Pinpoint the cell where the given text exists, returning its [X, Y] midpoint coordinate. 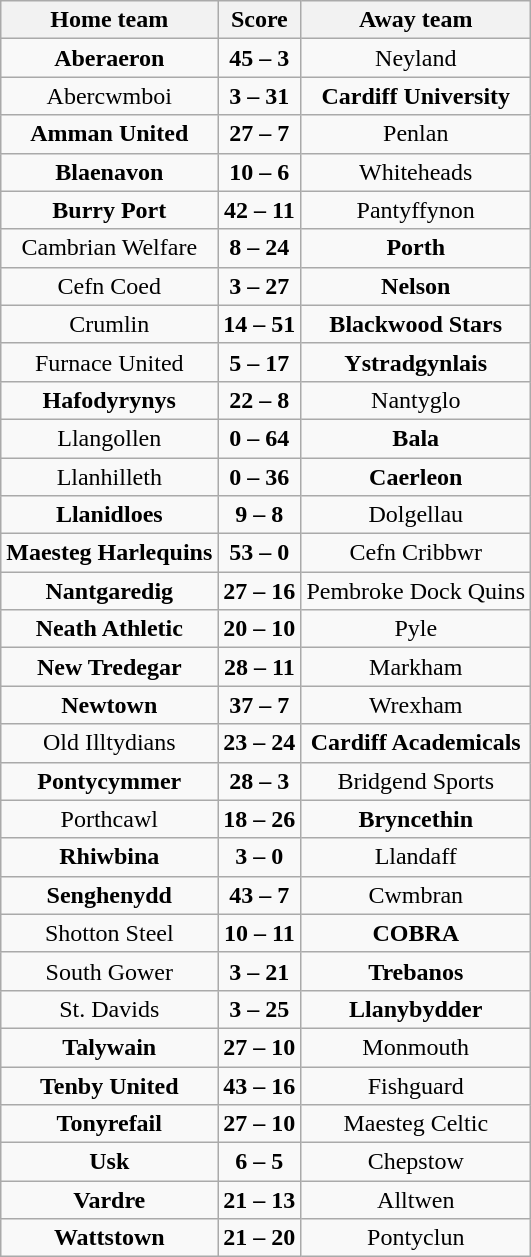
Llangollen [110, 438]
Newtown [110, 705]
14 – 51 [260, 324]
South Gower [110, 971]
Shotton Steel [110, 933]
Pantyffynon [416, 210]
37 – 7 [260, 705]
43 – 7 [260, 895]
Bridgend Sports [416, 781]
8 – 24 [260, 248]
3 – 31 [260, 96]
Porth [416, 248]
Wrexham [416, 705]
45 – 3 [260, 58]
42 – 11 [260, 210]
18 – 26 [260, 819]
Vardre [110, 1200]
Home team [110, 20]
Amman United [110, 134]
Score [260, 20]
Porthcawl [110, 819]
Markham [416, 667]
3 – 25 [260, 1009]
Senghenydd [110, 895]
Alltwen [416, 1200]
Crumlin [110, 324]
Caerleon [416, 477]
Cefn Coed [110, 286]
Penlan [416, 134]
3 – 21 [260, 971]
Cambrian Welfare [110, 248]
Old Illtydians [110, 743]
Aberaeron [110, 58]
6 – 5 [260, 1162]
9 – 8 [260, 515]
Pembroke Dock Quins [416, 591]
Neyland [416, 58]
Blackwood Stars [416, 324]
COBRA [416, 933]
Cwmbran [416, 895]
Bryncethin [416, 819]
Rhiwbina [110, 857]
Away team [416, 20]
Llandaff [416, 857]
Trebanos [416, 971]
43 – 16 [260, 1085]
Whiteheads [416, 172]
Pontyclun [416, 1238]
21 – 13 [260, 1200]
Tenby United [110, 1085]
28 – 11 [260, 667]
Talywain [110, 1047]
Hafodyrynys [110, 400]
Blaenavon [110, 172]
0 – 64 [260, 438]
Tonyrefail [110, 1124]
Maesteg Celtic [416, 1124]
Pyle [416, 629]
Chepstow [416, 1162]
27 – 16 [260, 591]
Wattstown [110, 1238]
Cardiff Academicals [416, 743]
Bala [416, 438]
Pontycymmer [110, 781]
Nantyglo [416, 400]
Maesteg Harlequins [110, 553]
20 – 10 [260, 629]
Abercwmboi [110, 96]
Furnace United [110, 362]
Neath Athletic [110, 629]
10 – 11 [260, 933]
Monmouth [416, 1047]
Llanhilleth [110, 477]
St. Davids [110, 1009]
5 – 17 [260, 362]
21 – 20 [260, 1238]
Ystradgynlais [416, 362]
Fishguard [416, 1085]
Nantgaredig [110, 591]
Burry Port [110, 210]
Usk [110, 1162]
22 – 8 [260, 400]
Llanidloes [110, 515]
Llanybydder [416, 1009]
3 – 0 [260, 857]
Dolgellau [416, 515]
0 – 36 [260, 477]
53 – 0 [260, 553]
New Tredegar [110, 667]
Nelson [416, 286]
3 – 27 [260, 286]
28 – 3 [260, 781]
27 – 7 [260, 134]
Cefn Cribbwr [416, 553]
Cardiff University [416, 96]
10 – 6 [260, 172]
23 – 24 [260, 743]
